From the cell containing the given text, extract its center point as [X, Y] coordinate. 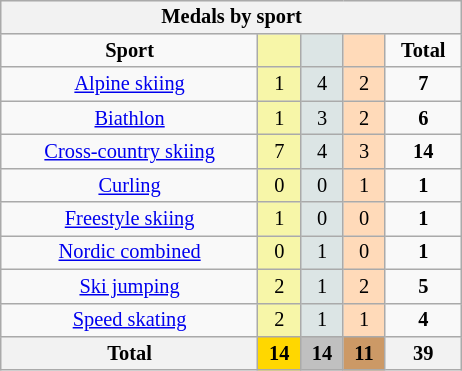
5 [424, 286]
Curling [129, 185]
11 [364, 354]
39 [424, 354]
Speed skating [129, 320]
Cross-country skiing [129, 152]
Biathlon [129, 118]
6 [424, 118]
Nordic combined [129, 253]
Alpine skiing [129, 84]
Sport [129, 51]
Freestyle skiing [129, 219]
Ski jumping [129, 286]
Medals by sport [231, 17]
